Extract the [X, Y] coordinate from the center of the cell holding the provided text.  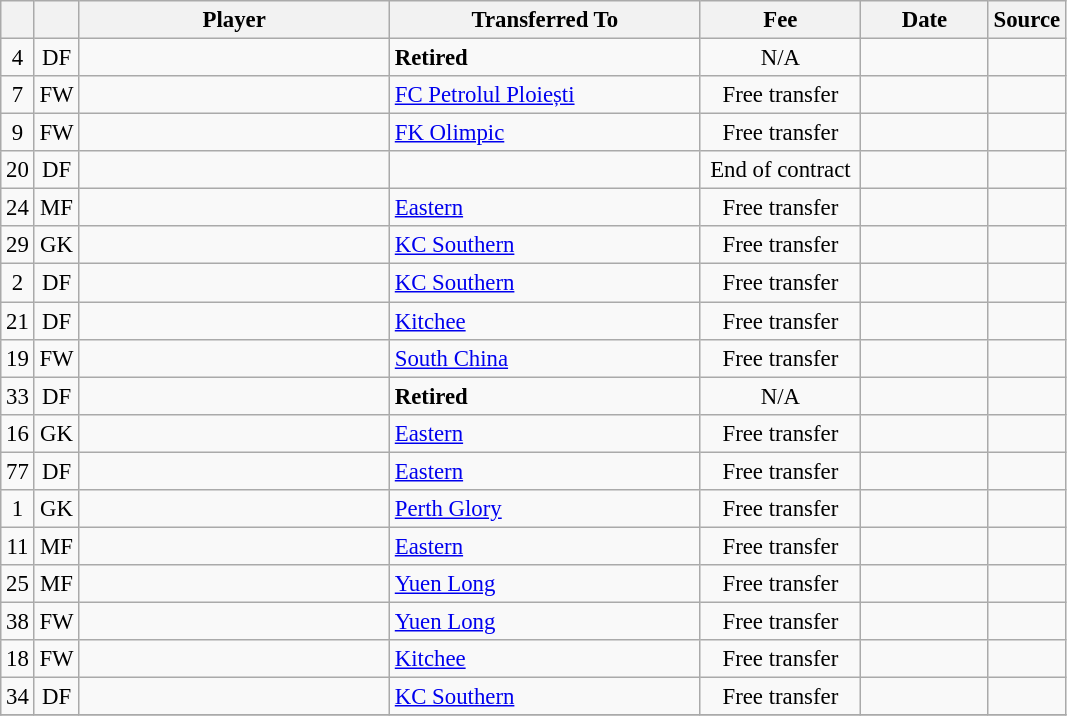
South China [544, 358]
11 [18, 546]
33 [18, 396]
77 [18, 471]
24 [18, 208]
19 [18, 358]
FC Petrolul Ploiești [544, 95]
25 [18, 584]
2 [18, 283]
9 [18, 133]
20 [18, 170]
Source [1026, 20]
FK Olimpic [544, 133]
21 [18, 321]
Transferred To [544, 20]
38 [18, 621]
Date [925, 20]
End of contract [780, 170]
34 [18, 697]
16 [18, 433]
29 [18, 245]
Player [234, 20]
7 [18, 95]
Perth Glory [544, 509]
18 [18, 659]
Fee [780, 20]
1 [18, 509]
4 [18, 58]
